Find where the given text appears and provide that cell's center as (x, y) coordinate. 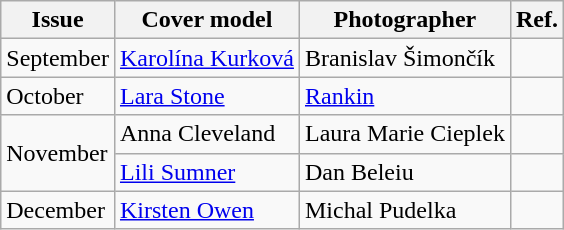
Ref. (536, 20)
September (58, 58)
Lili Sumner (206, 172)
Laura Marie Cieplek (404, 134)
Branislav Šimončík (404, 58)
December (58, 210)
Kirsten Owen (206, 210)
November (58, 153)
Issue (58, 20)
Dan Beleiu (404, 172)
Anna Cleveland (206, 134)
Karolína Kurková (206, 58)
Lara Stone (206, 96)
Rankin (404, 96)
October (58, 96)
Michal Pudelka (404, 210)
Photographer (404, 20)
Cover model (206, 20)
